Extract the [X, Y] coordinate from the center of the cell holding the provided text.  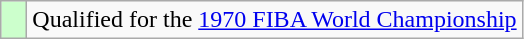
Qualified for the 1970 FIBA World Championship [274, 20]
